From the cell containing the given text, extract its center point as [X, Y] coordinate. 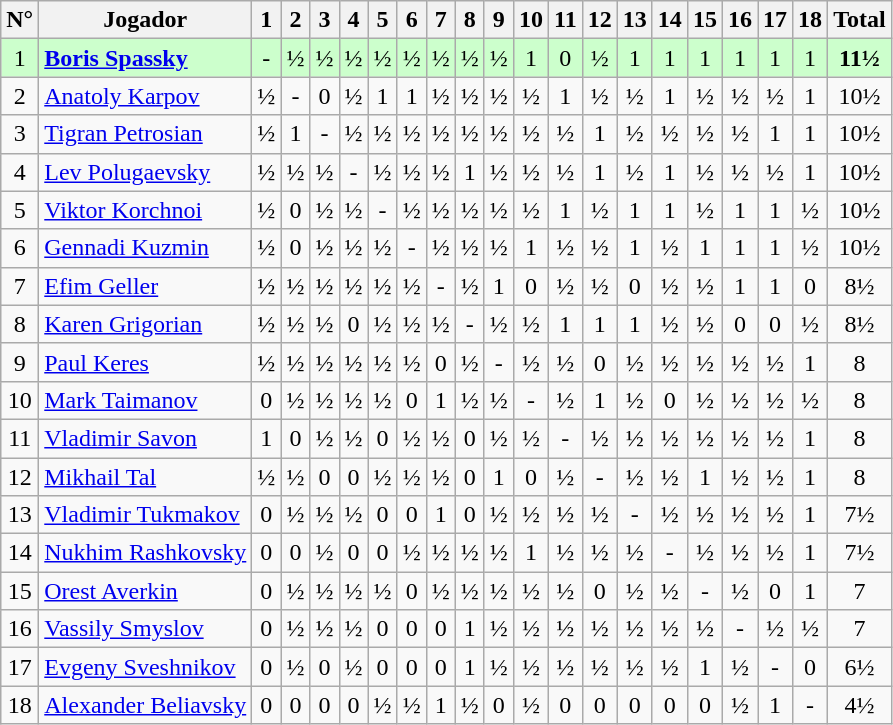
Paul Keres [146, 362]
Alexander Beliavsky [146, 705]
N° [20, 20]
Tigran Petrosian [146, 134]
Mikhail Tal [146, 477]
Vassily Smyslov [146, 629]
Total [860, 20]
Jogador [146, 20]
Boris Spassky [146, 58]
Evgeny Sveshnikov [146, 667]
Mark Taimanov [146, 400]
4½ [860, 705]
11½ [860, 58]
Lev Polugaevsky [146, 172]
Efim Geller [146, 286]
Karen Grigorian [146, 324]
Orest Averkin [146, 591]
Anatoly Karpov [146, 96]
Nukhim Rashkovsky [146, 553]
Vladimir Tukmakov [146, 515]
Gennadi Kuzmin [146, 248]
Viktor Korchnoi [146, 210]
6½ [860, 667]
Vladimir Savon [146, 438]
